Provide the (X, Y) coordinate of the cell's center where the given text is located.  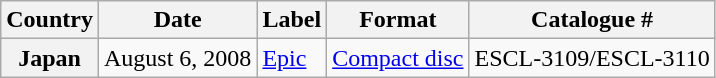
Format (398, 20)
Epic (292, 58)
Japan (50, 58)
Label (292, 20)
Date (177, 20)
Country (50, 20)
August 6, 2008 (177, 58)
ESCL-3109/ESCL-3110 (592, 58)
Compact disc (398, 58)
Catalogue # (592, 20)
